Detect which cell encompasses the target text, then output its (x, y) center coordinate. 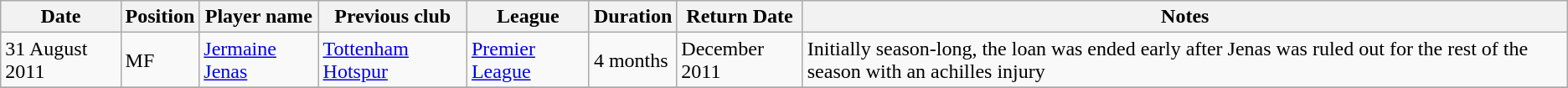
Previous club (392, 17)
Date (60, 17)
31 August 2011 (60, 60)
Initially season-long, the loan was ended early after Jenas was ruled out for the rest of the season with an achilles injury (1184, 60)
Premier League (528, 60)
Player name (259, 17)
MF (160, 60)
Return Date (740, 17)
League (528, 17)
Notes (1184, 17)
Tottenham Hotspur (392, 60)
Duration (632, 17)
Position (160, 17)
4 months (632, 60)
Jermaine Jenas (259, 60)
December 2011 (740, 60)
